Return [X, Y] of the center of cell containing provided text 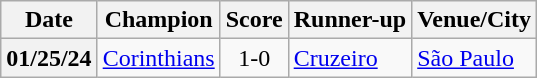
Venue/City [474, 20]
Cruzeiro [350, 58]
Runner-up [350, 20]
Date [49, 20]
Champion [158, 20]
São Paulo [474, 58]
1-0 [254, 58]
01/25/24 [49, 58]
Score [254, 20]
Corinthians [158, 58]
